Search for the cell housing the specified text and yield its (X, Y) center coordinate. 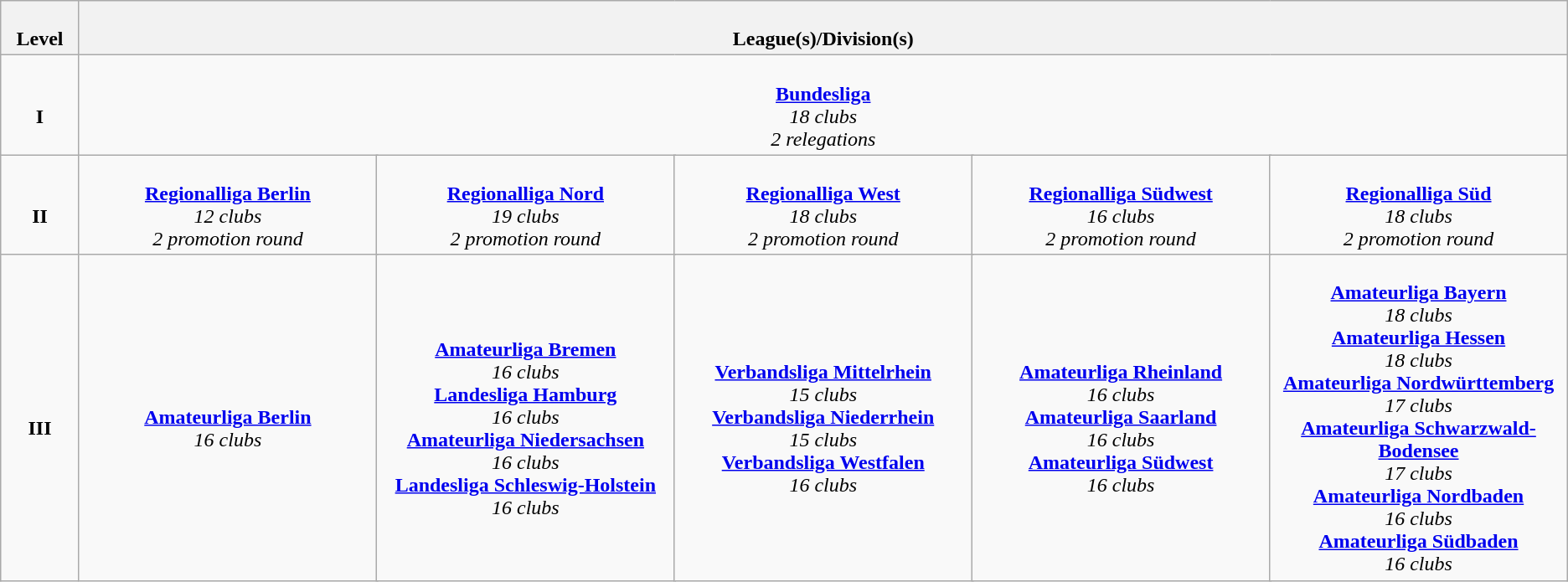
Bundesliga 18 clubs 2 relegations (823, 106)
Regionalliga Nord 19 clubs 2 promotion round (526, 204)
Verbandsliga Mittelrhein 15 clubs Verbandsliga Niederrhein 15 clubs Verbandsliga Westfalen 16 clubs (823, 417)
Level (40, 28)
Regionalliga West 18 clubs 2 promotion round (823, 204)
Regionalliga Berlin 12 clubs 2 promotion round (228, 204)
Regionalliga Südwest 16 clubs 2 promotion round (1121, 204)
Amateurliga Berlin 16 clubs (228, 417)
III (40, 417)
Regionalliga Süd 18 clubs 2 promotion round (1419, 204)
II (40, 204)
I (40, 106)
Amateurliga Bremen 16 clubs Landesliga Hamburg 16 clubs Amateurliga Niedersachsen 16 clubs Landesliga Schleswig-Holstein 16 clubs (526, 417)
Amateurliga Rheinland 16 clubs Amateurliga Saarland 16 clubs Amateurliga Südwest 16 clubs (1121, 417)
League(s)/Division(s) (823, 28)
